From the cell containing the given text, extract its center point as [X, Y] coordinate. 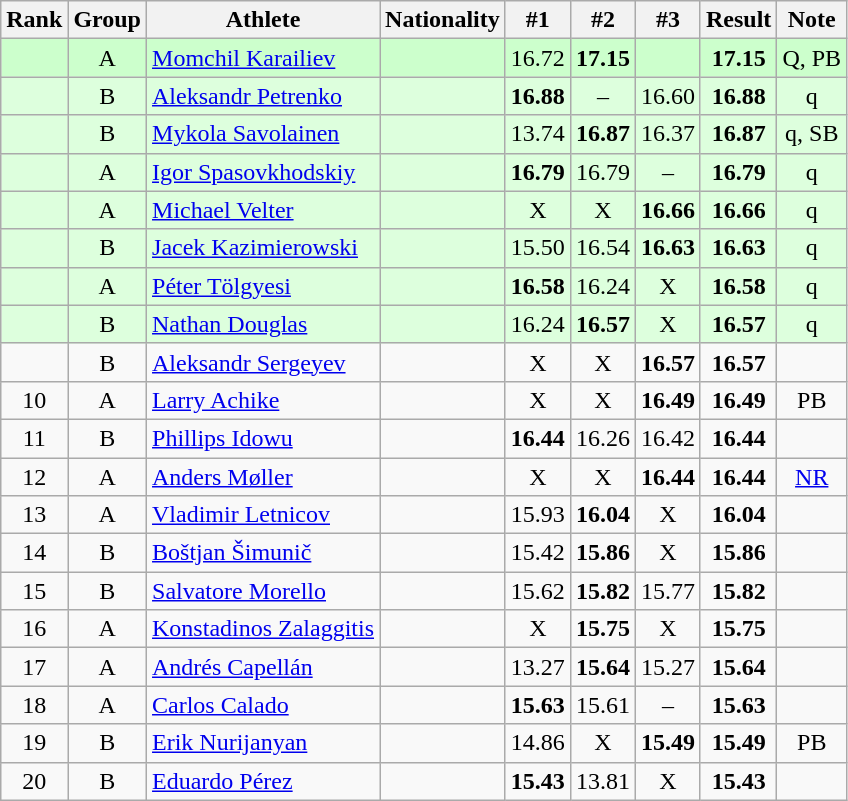
18 [34, 705]
13.27 [538, 667]
#3 [668, 20]
Group [108, 20]
16.26 [602, 438]
16.60 [668, 96]
12 [34, 477]
Phillips Idowu [264, 438]
Boštjan Šimunič [264, 553]
16 [34, 629]
Nathan Douglas [264, 324]
13.81 [602, 781]
Jacek Kazimierowski [264, 248]
NR [812, 477]
15.27 [668, 667]
15.50 [538, 248]
Konstadinos Zalaggitis [264, 629]
Result [738, 20]
15 [34, 591]
17 [34, 667]
16.37 [668, 134]
15.62 [538, 591]
q, SB [812, 134]
15.61 [602, 705]
Q, PB [812, 58]
11 [34, 438]
15.77 [668, 591]
Nationality [443, 20]
Igor Spasovkhodskiy [264, 172]
13.74 [538, 134]
16.72 [538, 58]
Anders Møller [264, 477]
#2 [602, 20]
16.54 [602, 248]
Andrés Capellán [264, 667]
13 [34, 515]
20 [34, 781]
Note [812, 20]
Michael Velter [264, 210]
Erik Nurijanyan [264, 743]
Aleksandr Sergeyev [264, 362]
Péter Tölgyesi [264, 286]
Eduardo Pérez [264, 781]
Vladimir Letnicov [264, 515]
19 [34, 743]
Carlos Calado [264, 705]
Mykola Savolainen [264, 134]
#1 [538, 20]
16.42 [668, 438]
10 [34, 400]
15.42 [538, 553]
14 [34, 553]
Larry Achike [264, 400]
Rank [34, 20]
Momchil Karailiev [264, 58]
Salvatore Morello [264, 591]
14.86 [538, 743]
Athlete [264, 20]
Aleksandr Petrenko [264, 96]
15.93 [538, 515]
